Locate the cell with the specified text and output its [x, y] center coordinate. 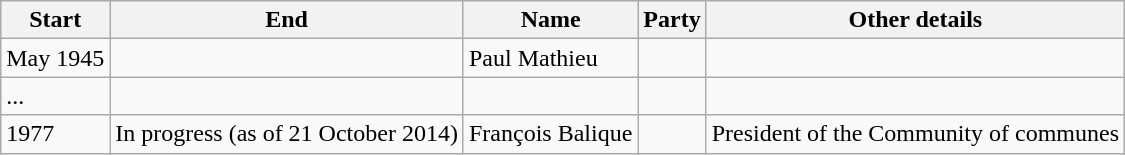
Party [672, 20]
End [287, 20]
... [56, 96]
1977 [56, 134]
In progress (as of 21 October 2014) [287, 134]
President of the Community of communes [915, 134]
Name [550, 20]
Paul Mathieu [550, 58]
Other details [915, 20]
Start [56, 20]
François Balique [550, 134]
May 1945 [56, 58]
